Determine the (X, Y) coordinate at the center of the cell enclosing the given text.  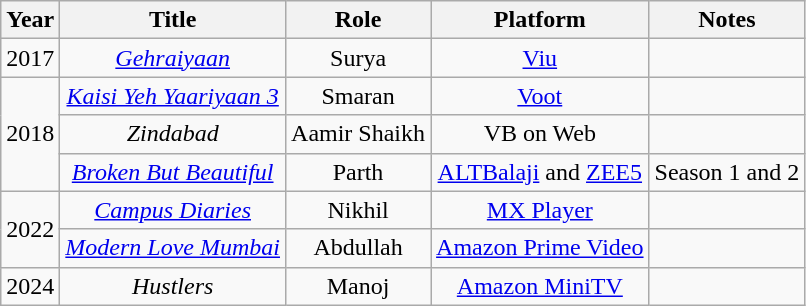
Gehraiyaan (173, 58)
Amazon Prime Video (540, 248)
Campus Diaries (173, 210)
Season 1 and 2 (727, 172)
2022 (30, 229)
Year (30, 20)
Parth (358, 172)
Abdullah (358, 248)
2024 (30, 286)
Notes (727, 20)
Platform (540, 20)
Title (173, 20)
MX Player (540, 210)
VB on Web (540, 134)
Manoj (358, 286)
Role (358, 20)
Surya (358, 58)
ALTBalaji and ZEE5 (540, 172)
Broken But Beautiful (173, 172)
Voot (540, 96)
Nikhil (358, 210)
Modern Love Mumbai (173, 248)
Aamir Shaikh (358, 134)
Amazon MiniTV (540, 286)
Hustlers (173, 286)
Viu (540, 58)
Kaisi Yeh Yaariyaan 3 (173, 96)
Zindabad (173, 134)
Smaran (358, 96)
2018 (30, 134)
2017 (30, 58)
